Pinpoint the cell where the given text exists, returning its (X, Y) midpoint coordinate. 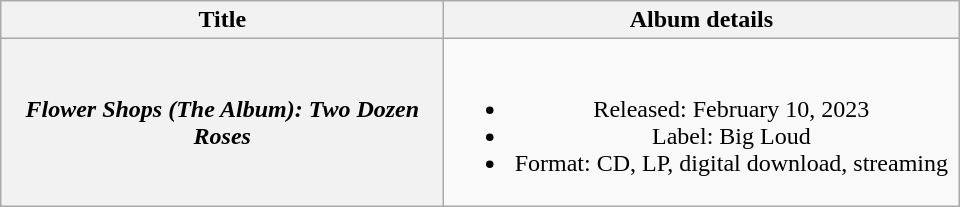
Released: February 10, 2023Label: Big LoudFormat: CD, LP, digital download, streaming (702, 122)
Album details (702, 20)
Title (222, 20)
Flower Shops (The Album): Two Dozen Roses (222, 122)
